Locate the cell with the specified text and output its (X, Y) center coordinate. 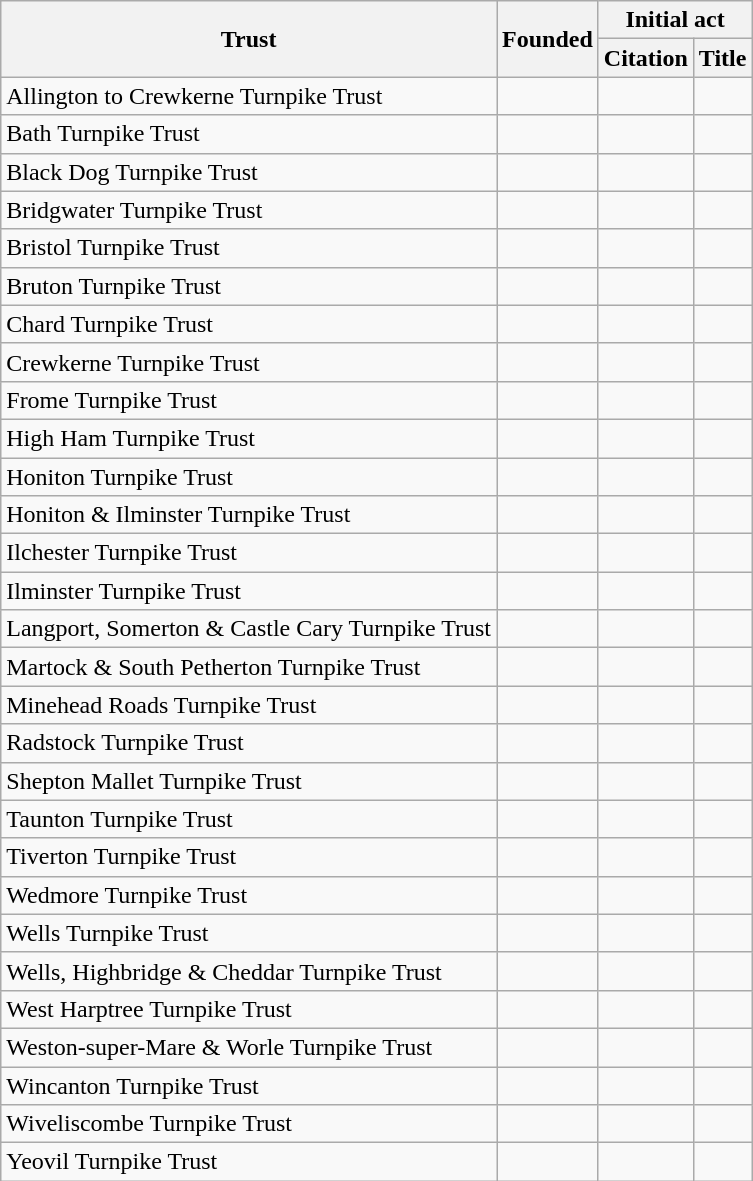
Yeovil Turnpike Trust (249, 1162)
Initial act (675, 20)
Shepton Mallet Turnpike Trust (249, 781)
Wells, Highbridge & Cheddar Turnpike Trust (249, 971)
Black Dog Turnpike Trust (249, 172)
Bridgwater Turnpike Trust (249, 210)
Citation (646, 58)
Langport, Somerton & Castle Cary Turnpike Trust (249, 629)
Bruton Turnpike Trust (249, 286)
Bristol Turnpike Trust (249, 248)
Allington to Crewkerne Turnpike Trust (249, 96)
Martock & South Petherton Turnpike Trust (249, 667)
Radstock Turnpike Trust (249, 743)
West Harptree Turnpike Trust (249, 1009)
Honiton & Ilminster Turnpike Trust (249, 515)
Wells Turnpike Trust (249, 933)
Crewkerne Turnpike Trust (249, 362)
Bath Turnpike Trust (249, 134)
High Ham Turnpike Trust (249, 438)
Tiverton Turnpike Trust (249, 857)
Honiton Turnpike Trust (249, 477)
Ilminster Turnpike Trust (249, 591)
Frome Turnpike Trust (249, 400)
Weston-super-Mare & Worle Turnpike Trust (249, 1047)
Founded (547, 39)
Chard Turnpike Trust (249, 324)
Ilchester Turnpike Trust (249, 553)
Wiveliscombe Turnpike Trust (249, 1124)
Trust (249, 39)
Wincanton Turnpike Trust (249, 1085)
Wedmore Turnpike Trust (249, 895)
Title (722, 58)
Taunton Turnpike Trust (249, 819)
Minehead Roads Turnpike Trust (249, 705)
